For the text-containing cell, return its midpoint in [X, Y] coordinate format. 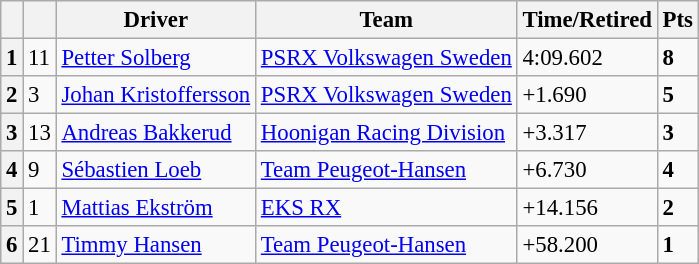
Hoonigan Racing Division [386, 133]
+1.690 [587, 95]
Driver [156, 20]
Mattias Ekström [156, 208]
+14.156 [587, 208]
4:09.602 [587, 58]
8 [678, 58]
Petter Solberg [156, 58]
Pts [678, 20]
+6.730 [587, 170]
13 [40, 133]
Team [386, 20]
+58.200 [587, 245]
6 [12, 245]
Sébastien Loeb [156, 170]
Andreas Bakkerud [156, 133]
11 [40, 58]
9 [40, 170]
+3.317 [587, 133]
Timmy Hansen [156, 245]
Time/Retired [587, 20]
EKS RX [386, 208]
Johan Kristoffersson [156, 95]
21 [40, 245]
